Identify which cell holds the provided text, then report its (X, Y) central coordinate. 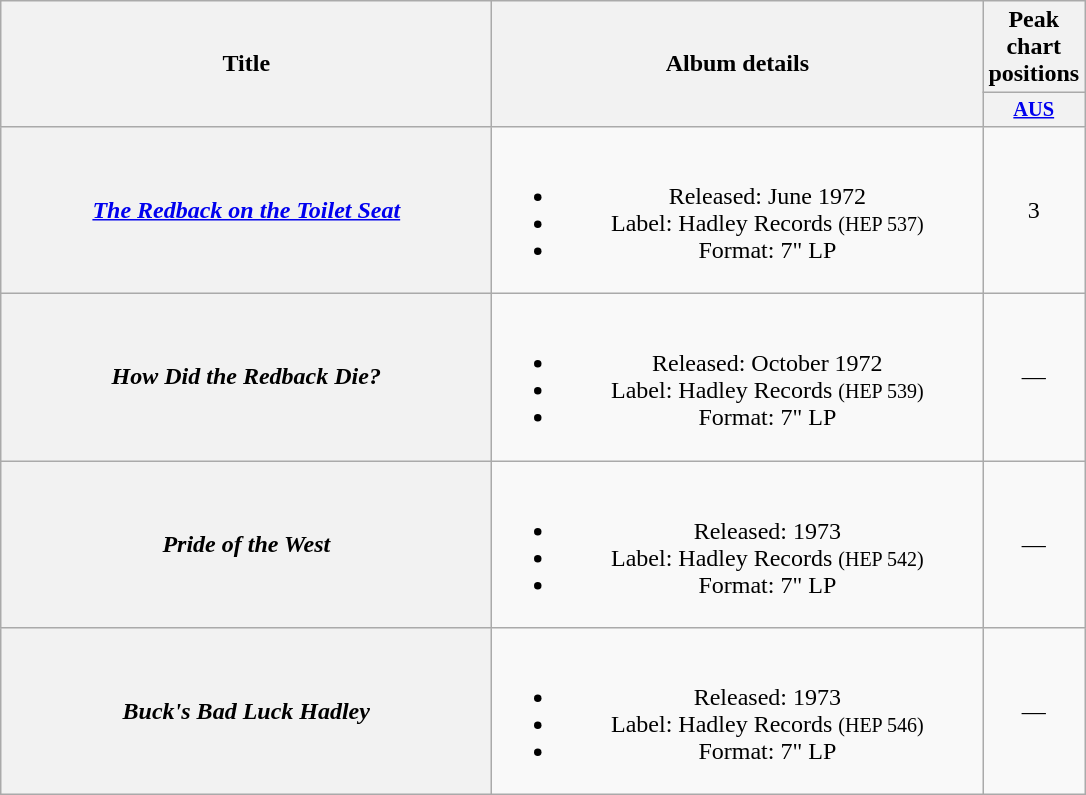
3 (1034, 210)
Released: 1973Label: Hadley Records (HEP 546)Format: 7" LP (738, 712)
Released: 1973Label: Hadley Records (HEP 542)Format: 7" LP (738, 544)
Pride of the West (246, 544)
Released: June 1972Label: Hadley Records (HEP 537)Format: 7" LP (738, 210)
Buck's Bad Luck Hadley (246, 712)
The Redback on the Toilet Seat (246, 210)
Album details (738, 64)
Peak chartpositions (1034, 47)
AUS (1034, 110)
How Did the Redback Die? (246, 378)
Title (246, 64)
Released: October 1972Label: Hadley Records (HEP 539)Format: 7" LP (738, 378)
